Return (x, y) of the center of cell containing provided text 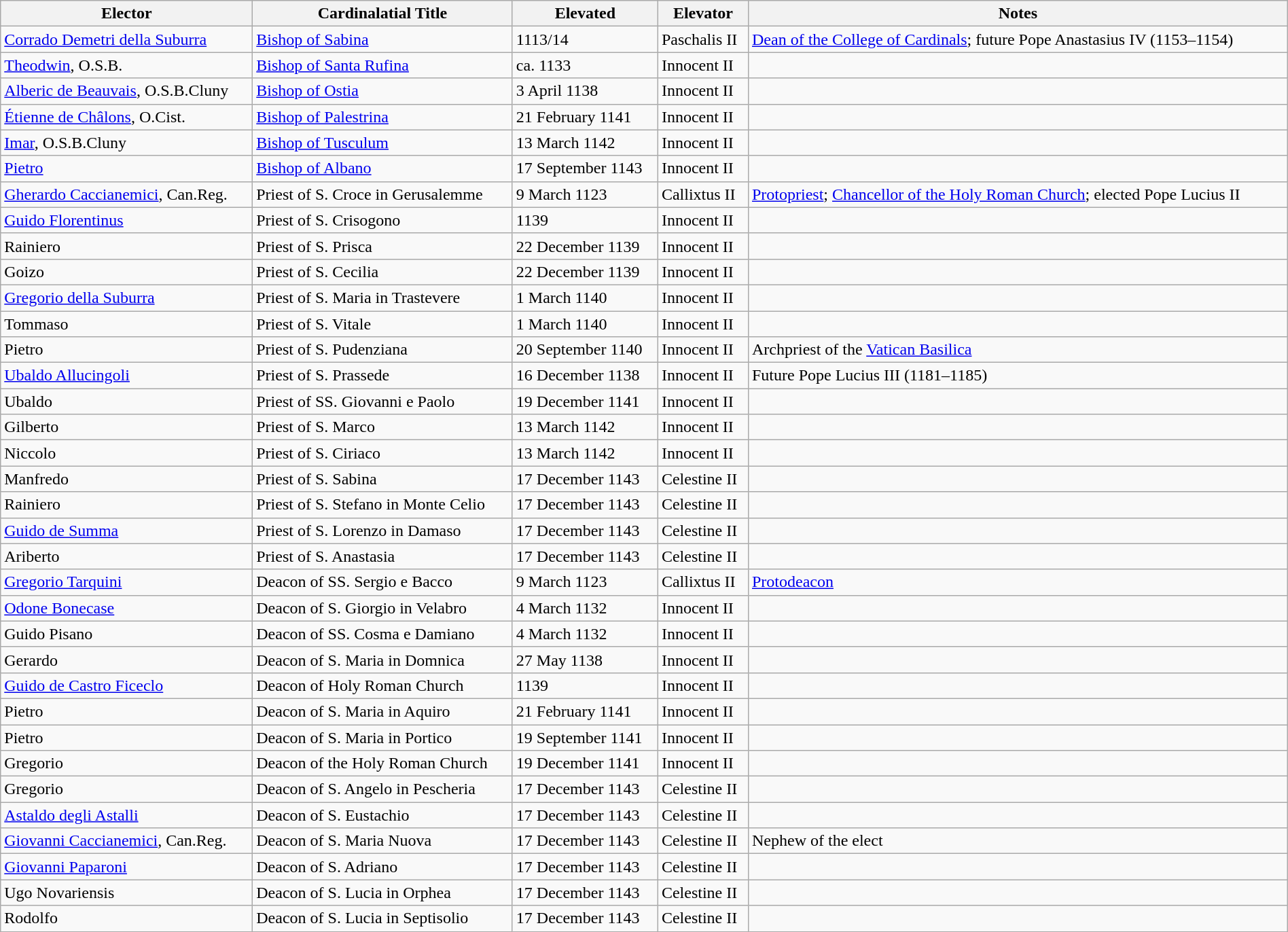
20 September 1140 (585, 350)
Gregorio della Suburra (126, 298)
Bishop of Ostia (383, 91)
Ubaldo (126, 401)
Ugo Novariensis (126, 893)
Priest of S. Stefano in Monte Celio (383, 505)
Priest of SS. Giovanni e Paolo (383, 401)
Étienne de Châlons, O.Cist. (126, 117)
Priest of S. Ciriaco (383, 453)
Priest of S. Anastasia (383, 556)
Ariberto (126, 556)
Cardinalatial Title (383, 14)
Imar, O.S.B.Cluny (126, 143)
Gerardo (126, 660)
ca. 1133 (585, 65)
Deacon of SS. Cosma e Damiano (383, 634)
Deacon of S. Giorgio in Velabro (383, 608)
Deacon of S. Lucia in Orphea (383, 893)
Deacon of S. Maria Nuova (383, 841)
Paschalis II (702, 39)
Dean of the College of Cardinals; future Pope Anastasius IV (1153–1154) (1018, 39)
Alberic de Beauvais, O.S.B.Cluny (126, 91)
Priest of S. Marco (383, 427)
Priest of S. Croce in Gerusalemme (383, 194)
Deacon of Holy Roman Church (383, 685)
Theodwin, O.S.B. (126, 65)
Gregorio Tarquini (126, 582)
Bishop of Santa Rufina (383, 65)
Corrado Demetri della Suburra (126, 39)
Deacon of S. Angelo in Pescheria (383, 789)
Deacon of S. Maria in Domnica (383, 660)
Gherardo Caccianemici, Can.Reg. (126, 194)
Deacon of S. Adriano (383, 867)
Elector (126, 14)
Nephew of the elect (1018, 841)
1113/14 (585, 39)
Priest of S. Prassede (383, 376)
19 September 1141 (585, 737)
Future Pope Lucius III (1181–1185) (1018, 376)
Deacon of SS. Sergio e Bacco (383, 582)
Bishop of Tusculum (383, 143)
Giovanni Caccianemici, Can.Reg. (126, 841)
Astaldo degli Astalli (126, 815)
Protopriest; Chancellor of the Holy Roman Church; elected Pope Lucius II (1018, 194)
Bishop of Albano (383, 168)
Rodolfo (126, 918)
Priest of S. Sabina (383, 479)
Priest of S. Pudenziana (383, 350)
Niccolo (126, 453)
Guido de Castro Ficeclo (126, 685)
Deacon of the Holy Roman Church (383, 764)
Bishop of Sabina (383, 39)
Elevated (585, 14)
Giovanni Paparoni (126, 867)
Elevator (702, 14)
Deacon of S. Eustachio (383, 815)
17 September 1143 (585, 168)
Priest of S. Maria in Trastevere (383, 298)
Goizo (126, 272)
Guido Florentinus (126, 220)
Guido de Summa (126, 531)
3 April 1138 (585, 91)
Protodeacon (1018, 582)
Deacon of S. Maria in Aquiro (383, 711)
Bishop of Palestrina (383, 117)
Guido Pisano (126, 634)
Priest of S. Lorenzo in Damaso (383, 531)
27 May 1138 (585, 660)
Manfredo (126, 479)
16 December 1138 (585, 376)
Odone Bonecase (126, 608)
Priest of S. Crisogono (383, 220)
Gilberto (126, 427)
Ubaldo Allucingoli (126, 376)
Priest of S. Cecilia (383, 272)
Deacon of S. Lucia in Septisolio (383, 918)
Priest of S. Prisca (383, 246)
Priest of S. Vitale (383, 324)
Deacon of S. Maria in Portico (383, 737)
Archpriest of the Vatican Basilica (1018, 350)
Notes (1018, 14)
Tommaso (126, 324)
